From the cell containing the given text, extract its center point as (X, Y) coordinate. 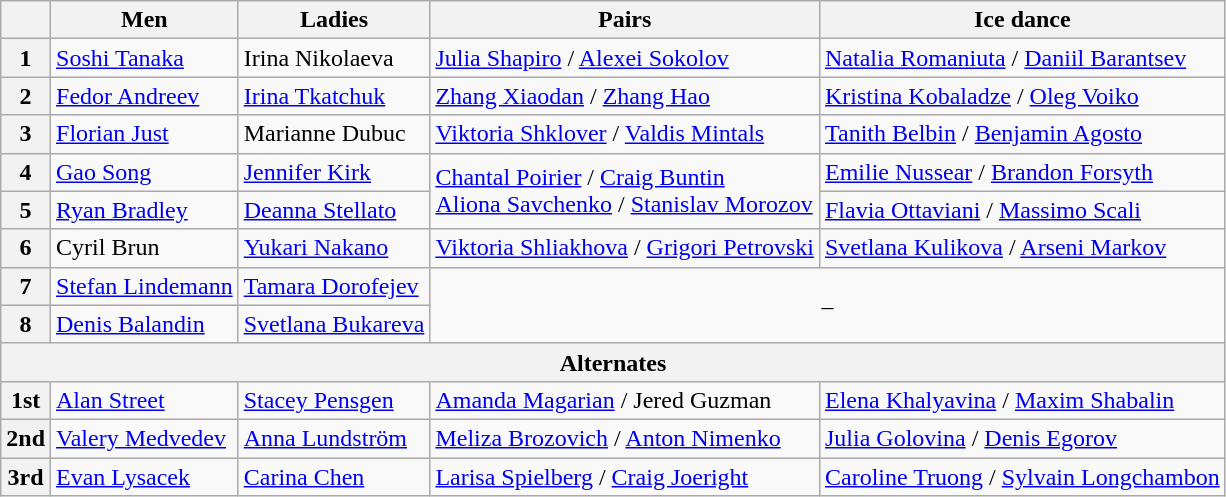
Evan Lysacek (145, 477)
2nd (26, 438)
Marianne Dubuc (334, 134)
Larisa Spielberg / Craig Joeright (625, 477)
Irina Tkatchuk (334, 96)
Alan Street (145, 400)
Stacey Pensgen (334, 400)
Denis Balandin (145, 324)
Caroline Truong / Sylvain Longchambon (1022, 477)
Kristina Kobaladze / Oleg Voiko (1022, 96)
– (828, 305)
Julia Golovina / Denis Egorov (1022, 438)
Flavia Ottaviani / Massimo Scali (1022, 210)
6 (26, 248)
7 (26, 286)
Irina Nikolaeva (334, 58)
Anna Lundström (334, 438)
Zhang Xiaodan / Zhang Hao (625, 96)
1 (26, 58)
8 (26, 324)
Florian Just (145, 134)
Tamara Dorofejev (334, 286)
4 (26, 172)
Meliza Brozovich / Anton Nimenko (625, 438)
2 (26, 96)
Ladies (334, 20)
5 (26, 210)
3 (26, 134)
Deanna Stellato (334, 210)
Gao Song (145, 172)
Natalia Romaniuta / Daniil Barantsev (1022, 58)
Carina Chen (334, 477)
Viktoria Shklover / Valdis Mintals (625, 134)
Emilie Nussear / Brandon Forsyth (1022, 172)
Stefan Lindemann (145, 286)
Ice dance (1022, 20)
Jennifer Kirk (334, 172)
Elena Khalyavina / Maxim Shabalin (1022, 400)
Fedor Andreev (145, 96)
Yukari Nakano (334, 248)
Viktoria Shliakhova / Grigori Petrovski (625, 248)
1st (26, 400)
Amanda Magarian / Jered Guzman (625, 400)
Pairs (625, 20)
Valery Medvedev (145, 438)
Tanith Belbin / Benjamin Agosto (1022, 134)
Ryan Bradley (145, 210)
Alternates (613, 362)
Svetlana Kulikova / Arseni Markov (1022, 248)
Chantal Poirier / Craig Buntin Aliona Savchenko / Stanislav Morozov (625, 191)
Svetlana Bukareva (334, 324)
3rd (26, 477)
Men (145, 20)
Cyril Brun (145, 248)
Soshi Tanaka (145, 58)
Julia Shapiro / Alexei Sokolov (625, 58)
